Extract the (X, Y) coordinate from the center of the cell holding the provided text.  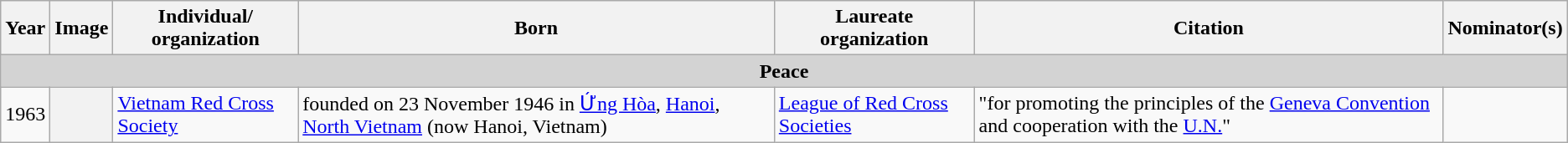
Nominator(s) (1505, 28)
Year (25, 28)
"for promoting the principles of the Geneva Convention and cooperation with the U.N." (1209, 115)
Peace (784, 71)
Laureate organization (874, 28)
Citation (1209, 28)
Vietnam Red Cross Society (206, 115)
Born (536, 28)
League of Red Cross Societies (874, 115)
Individual/organization (206, 28)
1963 (25, 115)
Image (82, 28)
founded on 23 November 1946 in Ứng Hòa, Hanoi, North Vietnam (now Hanoi, Vietnam) (536, 115)
